Locate the cell with the specified text and output its [X, Y] center coordinate. 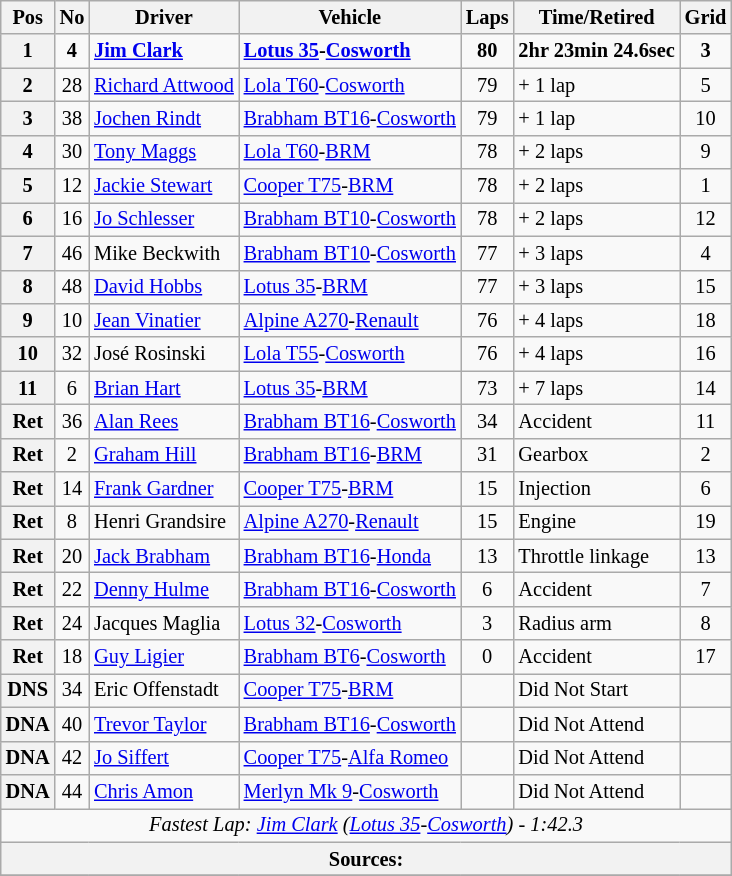
+ 7 laps [597, 388]
20 [72, 556]
Brabham BT6-Cosworth [350, 657]
Tony Maggs [164, 152]
28 [72, 85]
Jacques Maglia [164, 623]
0 [488, 657]
David Hobbs [164, 287]
Lotus 35-Cosworth [350, 51]
Vehicle [350, 17]
Trevor Taylor [164, 724]
José Rosinski [164, 354]
Radius arm [597, 623]
Laps [488, 17]
Grid [706, 17]
Jack Brabham [164, 556]
Henri Grandsire [164, 522]
Engine [597, 522]
Cooper T75-Alfa Romeo [350, 758]
36 [72, 421]
31 [488, 455]
44 [72, 791]
Lotus 32-Cosworth [350, 623]
Jo Siffert [164, 758]
80 [488, 51]
Gearbox [597, 455]
Lola T60-BRM [350, 152]
Guy Ligier [164, 657]
Brian Hart [164, 388]
Time/Retired [597, 17]
Denny Hulme [164, 589]
73 [488, 388]
Brabham BT16-Honda [350, 556]
Richard Attwood [164, 85]
DNS [28, 690]
Lola T55-Cosworth [350, 354]
Chris Amon [164, 791]
22 [72, 589]
Brabham BT16-BRM [350, 455]
Mike Beckwith [164, 253]
Graham Hill [164, 455]
Lola T60-Cosworth [350, 85]
48 [72, 287]
Driver [164, 17]
Eric Offenstadt [164, 690]
Merlyn Mk 9-Cosworth [350, 791]
Frank Gardner [164, 489]
19 [706, 522]
24 [72, 623]
Pos [28, 17]
2hr 23min 24.6sec [597, 51]
Injection [597, 489]
Jo Schlesser [164, 219]
No [72, 17]
32 [72, 354]
30 [72, 152]
Alan Rees [164, 421]
Jean Vinatier [164, 320]
Did Not Start [597, 690]
Jim Clark [164, 51]
Fastest Lap: Jim Clark (Lotus 35-Cosworth) - 1:42.3 [366, 825]
46 [72, 253]
Throttle linkage [597, 556]
Jochen Rindt [164, 118]
40 [72, 724]
17 [706, 657]
38 [72, 118]
Sources: [366, 859]
42 [72, 758]
Jackie Stewart [164, 186]
